From the cell containing the given text, extract its center point as (x, y) coordinate. 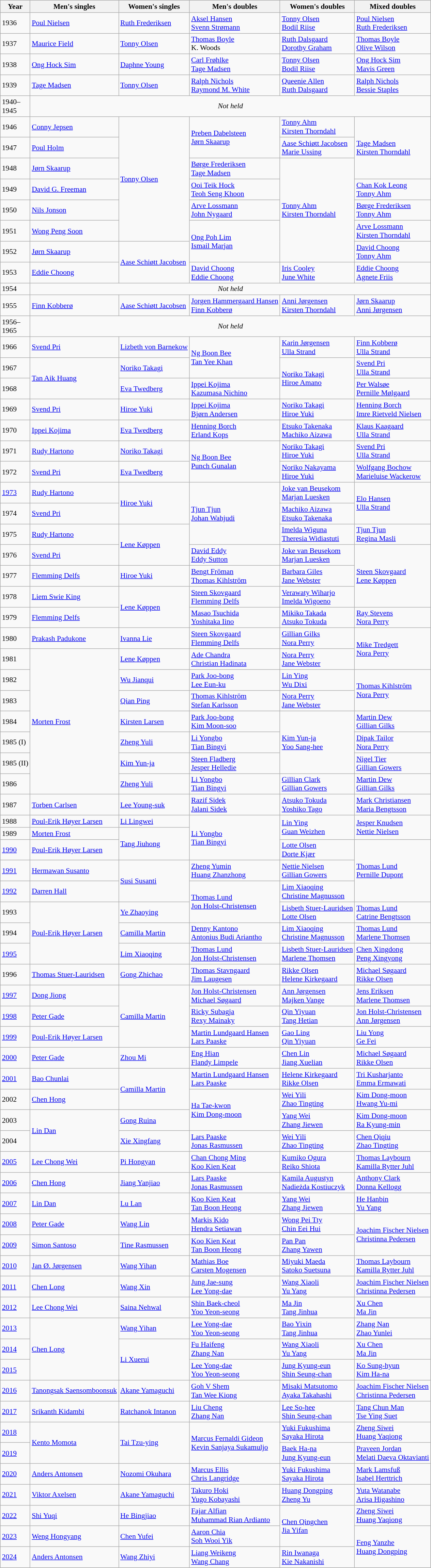
He Hanbin Yu Yang (393, 1203)
Misaki Matsutomo Ayaka Takahashi (318, 1391)
Gong Ruina (154, 1120)
Henning Borch Erland Kops (235, 430)
1973 (15, 493)
Poul Nielsen (74, 23)
Thomas Lund Pernille Dupont (393, 871)
Lim Xiaoqing (154, 954)
1989 (15, 834)
Mixed doubles (393, 6)
Qin Yiyuan Tang Hetian (318, 1016)
1955 (15, 306)
Razif Sidek Jalani Sidek (235, 805)
Ng Boon Bee Punch Gunalan (235, 462)
1999 (15, 1037)
1953 (15, 272)
2003 (15, 1120)
Feng Yanzhe Huang Dongping (393, 1547)
Park Joo-bong Kim Moon-soo (235, 722)
1936 (15, 23)
Wang Zhiyi (154, 1557)
1995 (15, 954)
1985 (I) (15, 743)
Wong Pei Tty Chin Eei Hui (318, 1225)
Jung Kyung-eun Shin Seung-chan (318, 1370)
Men's singles (74, 6)
Tjun Tjun Regina Masli (393, 534)
Torben Carlsen (74, 805)
Mark Lamsfuß Isabel Herttrich (393, 1474)
Zheng Yumin Huang Zhanzhong (235, 871)
Ko Sung-hyun Kim Ha-na (393, 1370)
Ma Jin Tang Jinhua (318, 1308)
Karin Jørgensen Ulla Strand (318, 347)
Denny Kantono Antonius Budi Ariantho (235, 933)
Tine Rasmussen (154, 1245)
Weng Hongyang (74, 1536)
Goh V Shem Tan Wee Kiong (235, 1391)
Ha Tae-kwon Kim Dong-moon (235, 1110)
Ong Hock Sim (74, 65)
David Eddy Eddy Sutton (235, 555)
2020 (15, 1474)
Li Lingwei (154, 821)
Kim Dong-moon Ra Kyung-min (393, 1120)
2013 (15, 1328)
Tan Aik Huang (74, 378)
Darren Hall (74, 892)
Nigel Tier Gillian Gowers (393, 763)
1982 (15, 680)
He Bingjiao (154, 1515)
Wang Lin (154, 1225)
Viktor Axelsen (74, 1495)
Tjun Tjun Johan Wahjudi (235, 513)
Liang Weikeng Wang Chang (235, 1557)
2017 (15, 1412)
David Choong Eddie Choong (235, 272)
Børge Frederiksen Tonny Ahm (393, 210)
Wong Peng Soon (74, 231)
Tang Jiuhong (154, 844)
1983 (15, 700)
Maurice Field (74, 44)
1991 (15, 871)
Mathias Boe Carsten Mogensen (235, 1266)
2014 (15, 1349)
Conny Jepsen (74, 127)
2009 (15, 1245)
2015 (15, 1370)
1994 (15, 933)
Thomas Boyle Olive Wilson (393, 44)
Thomas Kihlström Nora Perry (393, 690)
Park Joo-bong Lee Eun-ku (235, 680)
Jon Holst-Christensen Michael Søgaard (235, 995)
Ong Poh Lim Ismail Marjan (235, 241)
Mark Christiansen Maria Bengtsson (393, 805)
Nils Jonson (74, 210)
Thomas Boyle K. Woods (235, 44)
2012 (15, 1308)
1981 (15, 659)
1998 (15, 1016)
Ippei Kojima (74, 430)
1974 (15, 513)
Tage Madsen (74, 85)
1980 (15, 638)
Markis Kido Hendra Setiawan (235, 1225)
Noriko Nakayama Hiroe Yuki (318, 472)
2001 (15, 1079)
Yuta Watanabe Arisa Higashino (393, 1495)
Baek Ha-na Jung Kyung-eun (318, 1453)
Masao Tsuchida Yoshitaka Iino (235, 617)
Eng Hian Flandy Limpele (235, 1058)
Mikiko Takada Atsuko Tokuda (318, 617)
Barbara Giles Jane Webster (318, 576)
Anthony Clark Donna Kellogg (393, 1182)
Ann Jørgensen Majken Vange (318, 995)
Eddie Choong (74, 272)
Tang Chun Man Tse Ying Suet (393, 1412)
Jon Holst-Christensen Ann Jørgensen (393, 1016)
Prakash Padukone (74, 638)
1946 (15, 127)
Hermawan Susanto (74, 871)
1987 (15, 805)
2019 (15, 1453)
Bengt Fröman Thomas Kihlström (235, 576)
Susi Susanti (154, 881)
Kumiko Ogura Reiko Shiota (318, 1162)
1952 (15, 252)
Ng Boon Bee Tan Yee Khan (235, 357)
Thomas Lund Marlene Thomsen (393, 933)
1975 (15, 534)
Daphne Young (154, 65)
1969 (15, 410)
2008 (15, 1225)
Xie Xingfang (154, 1141)
Lin Ying Wu Dixi (318, 680)
1976 (15, 555)
Børge Frederiksen Tage Madsen (235, 169)
Poul Nielsen Ruth Frederiksen (393, 23)
Carl Frøhlke Tage Madsen (235, 65)
2024 (15, 1557)
1949 (15, 189)
Ratchanok Intanon (154, 1412)
Ruth Dalsgaard Dorothy Graham (318, 44)
David G. Freeman (74, 189)
2016 (15, 1391)
Ray Stevens Nora Perry (393, 617)
Rikke Olsen Helene Kirkegaard (318, 975)
Iris Cooley June White (318, 272)
2005 (15, 1162)
Queenie Allen Ruth Dalsgaard (318, 85)
1971 (15, 451)
Kamila Augustyn Nadieżda Kostiuczyk (318, 1182)
Tanongsak Saensomboonsuk (74, 1391)
1986 (15, 784)
1951 (15, 231)
Elo Hansen Ulla Strand (393, 503)
Saina Nehwal (154, 1308)
1993 (15, 912)
Etsuko Takenaka Machiko Aizawa (318, 430)
Chen Xingdong Peng Xingyong (393, 954)
Ong Hock Sim Mavis Green (393, 65)
1978 (15, 597)
Wang Xin (154, 1287)
Imelda Wiguna Theresia Widiastuti (318, 534)
Zhang Nan Zhao Yunlei (393, 1328)
1988 (15, 821)
Shi Yuqi (74, 1515)
Klaus Kaagaard Ulla Strand (393, 430)
David Choong Tonny Ahm (393, 252)
Finn Kobberø Ulla Strand (393, 347)
1970 (15, 430)
Ivanna Lie (154, 638)
2002 (15, 1099)
Tage Madsen Kirsten Thorndahl (393, 148)
2018 (15, 1432)
Nettie Nielsen Gillian Gowers (318, 871)
Lizbeth von Barnekow (154, 347)
Arve Lossmann John Nygaard (235, 210)
Women's doubles (318, 6)
Pan Pan Zhang Yawen (318, 1245)
Poul Holm (74, 148)
Mike Tredgett Nora Perry (393, 649)
Verawaty Wiharjo Imelda Wigoeno (318, 597)
Gao Ling Qin Yiyuan (318, 1037)
Lee So-hee Shin Seung-chan (318, 1412)
1979 (15, 617)
2011 (15, 1287)
1937 (15, 44)
Kim Yun-ja Yoo Sang-hee (318, 743)
2021 (15, 1495)
Srikanth Kidambi (74, 1412)
Jan Ø. Jørgensen (74, 1266)
Bao Yixin Tang Jinhua (318, 1328)
Miyuki Maeda Satoko Suetsuna (318, 1266)
Kim Dong-moon Hwang Yu-mi (393, 1099)
1966 (15, 347)
Qian Ping (154, 700)
Chen Yufei (154, 1536)
Chan Chong Ming Koo Kien Keat (235, 1162)
Pi Hongyan (154, 1162)
Huang Dongping Zheng Yu (318, 1495)
2004 (15, 1141)
Lee Young-suk (154, 805)
Li Xuerui (154, 1359)
Ralph Nichols Raymond M. White (235, 85)
Liu Yong Ge Fei (393, 1037)
1996 (15, 975)
Chen Lin Jiang Xuelian (318, 1058)
Chen Qingchen Jia Yifan (318, 1526)
1950 (15, 210)
1948 (15, 169)
Ricky Subagja Rexy Mainaky (235, 1016)
Lisbeth Stuer-Lauridsen Marlene Thomsen (318, 954)
2010 (15, 1266)
1984 (15, 722)
Praveen Jordan Melati Daeva Oktavianti (393, 1453)
Henning Borch Imre Rietveld Nielsen (393, 410)
Thomas Stavngaard Jim Laugesen (235, 975)
Aaron Chia Soh Wooi Yik (235, 1536)
Bao Chunlai (74, 1079)
Lotte Olsen Dorte Kjær (318, 850)
Ye Zhaoying (154, 912)
Dong Jiong (74, 995)
2006 (15, 1182)
Gong Zhichao (154, 975)
Jens Eriksen Marlene Thomsen (393, 995)
Kirsten Larsen (154, 722)
Anni Jørgensen Kirsten Thorndahl (318, 306)
Helene Kirkegaard Rikke Olsen (318, 1079)
1990 (15, 850)
Lin Ying Guan Weizhen (318, 827)
Ralph Nichols Bessie Staples (393, 85)
Thomas Lund Catrine Bengtsson (393, 912)
Chen Qiqiu Zhao Tingting (393, 1141)
Arve Lossmann Kirsten Thorndahl (393, 231)
Wolfgang Bochow Marieluise Wackerow (393, 472)
1940– 1945 (15, 106)
Liu Cheng Zhang Nan (235, 1412)
Ruth Frederiksen (154, 23)
Lisbeth Stuer-Lauridsen Lotte Olsen (318, 912)
Fajar Alfian Muhammad Rian Ardianto (235, 1515)
Kim Yun-ja (154, 763)
Jørn Skaarup Anni Jørgensen (393, 306)
Thomas Kihlström Stefan Karlsson (235, 700)
1967 (15, 368)
1972 (15, 472)
1939 (15, 85)
Steen Fladberg Jesper Helledie (235, 763)
Aksel Hansen Svenn Strømann (235, 23)
Tai Tzu-ying (154, 1443)
Dipak Tailor Nora Perry (393, 743)
Gillian Gilks Nora Perry (318, 638)
Thomas Stuer-Lauridsen (74, 975)
Year (15, 6)
Chan Kok Leong Tonny Ahm (393, 189)
Jiang Yanjiao (154, 1182)
Jorgen Hammergaard Hansen Finn Kobberø (235, 306)
Men's doubles (235, 6)
Ippei Kojima Kazumasa Nichino (235, 389)
Rin Iwanaga Kie Nakanishi (318, 1557)
Gillian Clark Gillian Gowers (318, 784)
1954 (15, 289)
1985 (II) (15, 763)
Marcus Fernaldi Gideon Kevin Sanjaya Sukamuljo (235, 1443)
Fu Haifeng Zhang Nan (235, 1349)
1947 (15, 148)
2022 (15, 1515)
Zhou Mi (154, 1058)
1968 (15, 389)
1997 (15, 995)
Kento Momota (74, 1443)
Steen Skovgaard Lene Køppen (393, 576)
1938 (15, 65)
Atsuko Tokuda Yoshiko Tago (318, 805)
2023 (15, 1536)
Simon Santoso (74, 1245)
Liem Swie King (74, 597)
Women's singles (154, 6)
Jung Jae-sung Lee Yong-dae (235, 1287)
Aase Schiøtt Jacobsen Marie Ussing (318, 148)
Finn Kobberø (74, 306)
Noriko Takagi Hiroe Amano (318, 378)
Lu Lan (154, 1203)
Takuro Hoki Yugo Kobayashi (235, 1495)
1977 (15, 576)
Nozomi Okuhara (154, 1474)
1992 (15, 892)
1956– 1965 (15, 326)
Machiko Aizawa Etsuko Takenaka (318, 513)
Wu Jianqui (154, 680)
Marcus Ellis Chris Langridge (235, 1474)
2007 (15, 1203)
Per Walsøe Pernille Mølgaard (393, 389)
Ippei Kojima Bjørn Andersen (235, 410)
Jesper Knudsen Nettie Nielsen (393, 827)
Ade Chandra Christian Hadinata (235, 659)
Ooi Teik Hock Teoh Seng Khoon (235, 189)
Shin Baek-cheol Yoo Yeon-seong (235, 1308)
Tri Kusharjanto Emma Ermawati (393, 1079)
Eddie Choong Agnete Friis (393, 272)
2000 (15, 1058)
Preben Dabelsteen Jørn Skaarup (235, 137)
